Find where the given text appears and provide that cell's center as (x, y) coordinate. 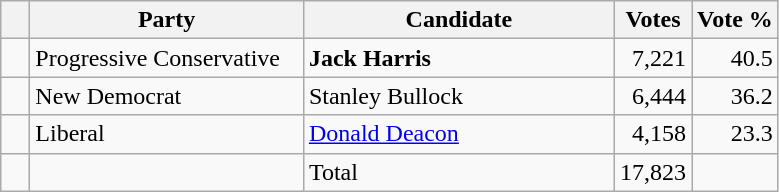
Liberal (167, 134)
New Democrat (167, 96)
Stanley Bullock (458, 96)
6,444 (652, 96)
4,158 (652, 134)
36.2 (736, 96)
Total (458, 172)
Candidate (458, 20)
17,823 (652, 172)
Party (167, 20)
Votes (652, 20)
Progressive Conservative (167, 58)
Vote % (736, 20)
Jack Harris (458, 58)
7,221 (652, 58)
40.5 (736, 58)
23.3 (736, 134)
Donald Deacon (458, 134)
